Provide the (X, Y) coordinate of the cell's center where the given text is located.  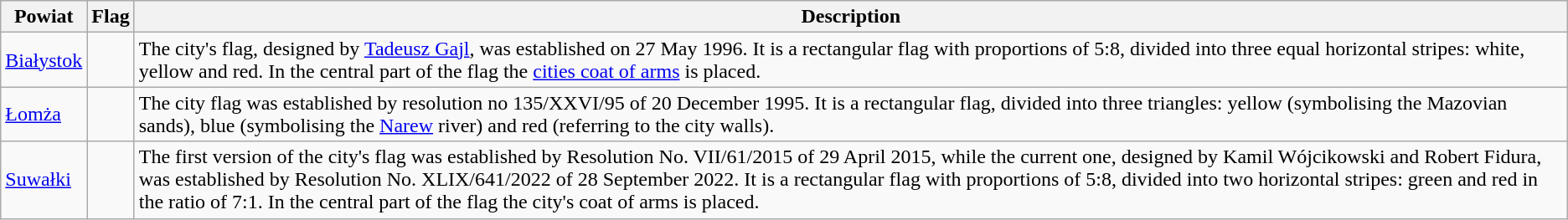
Łomża (44, 114)
Flag (111, 17)
Description (851, 17)
Suwałki (44, 180)
Białystok (44, 60)
Powiat (44, 17)
